Search for the cell housing the specified text and yield its [x, y] center coordinate. 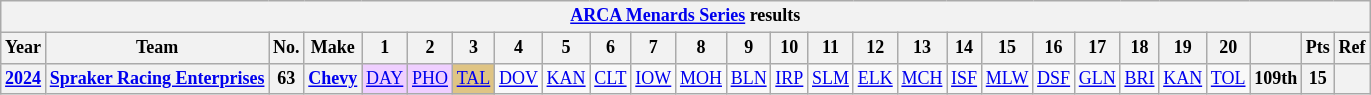
Make [333, 48]
Ref [1352, 48]
DSF [1054, 78]
BRI [1140, 78]
5 [566, 48]
3 [473, 48]
Pts [1318, 48]
14 [964, 48]
MCH [922, 78]
Spraker Racing Enterprises [156, 78]
CLT [610, 78]
12 [875, 48]
TOL [1228, 78]
1 [385, 48]
DAY [385, 78]
Team [156, 48]
11 [831, 48]
No. [286, 48]
Chevy [333, 78]
20 [1228, 48]
IRP [790, 78]
16 [1054, 48]
BLN [748, 78]
IOW [654, 78]
9 [748, 48]
ELK [875, 78]
109th [1276, 78]
8 [702, 48]
ARCA Menards Series results [686, 16]
18 [1140, 48]
2024 [24, 78]
MLW [1006, 78]
17 [1097, 48]
GLN [1097, 78]
63 [286, 78]
SLM [831, 78]
2 [430, 48]
6 [610, 48]
PHO [430, 78]
10 [790, 48]
7 [654, 48]
19 [1183, 48]
ISF [964, 78]
4 [519, 48]
Year [24, 48]
13 [922, 48]
TAL [473, 78]
MOH [702, 78]
DOV [519, 78]
